Return the [x, y] coordinate for the center point of the cell that contains the specified text.  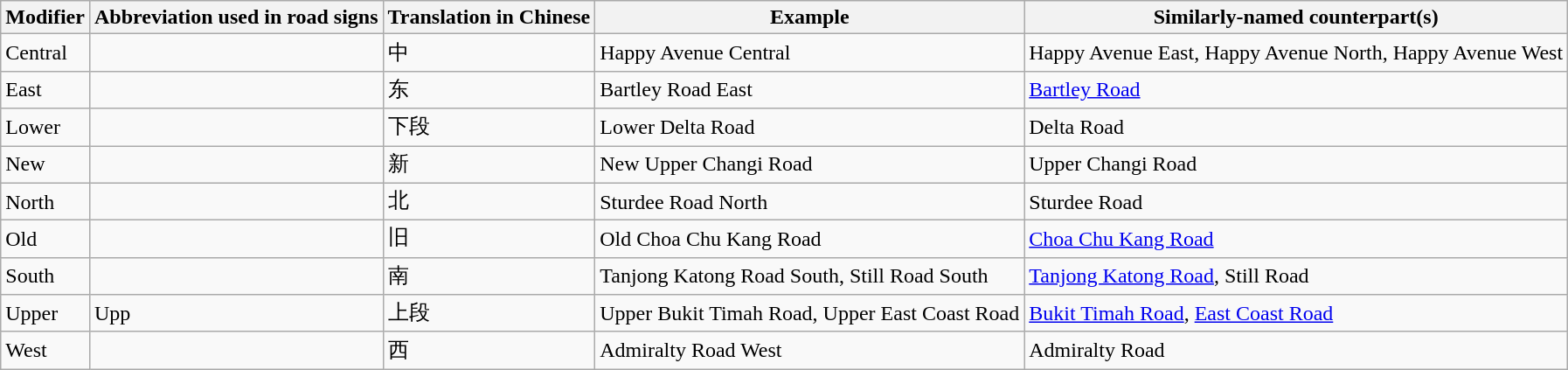
Delta Road [1296, 128]
West [45, 350]
Tanjong Katong Road, Still Road [1296, 276]
新 [489, 164]
北 [489, 201]
东 [489, 89]
Admiralty Road [1296, 350]
中 [489, 52]
Choa Chu Kang Road [1296, 240]
南 [489, 276]
Old Choa Chu Kang Road [809, 240]
Bukit Timah Road, East Coast Road [1296, 313]
Lower Delta Road [809, 128]
Happy Avenue Central [809, 52]
Upper Changi Road [1296, 164]
Happy Avenue East, Happy Avenue North, Happy Avenue West [1296, 52]
上段 [489, 313]
Modifier [45, 17]
Bartley Road [1296, 89]
Admiralty Road West [809, 350]
New [45, 164]
South [45, 276]
旧 [489, 240]
Sturdee Road [1296, 201]
Sturdee Road North [809, 201]
Similarly-named counterpart(s) [1296, 17]
North [45, 201]
Translation in Chinese [489, 17]
下段 [489, 128]
Lower [45, 128]
西 [489, 350]
Central [45, 52]
Abbreviation used in road signs [236, 17]
Old [45, 240]
Example [809, 17]
East [45, 89]
Tanjong Katong Road South, Still Road South [809, 276]
New Upper Changi Road [809, 164]
Upp [236, 313]
Bartley Road East [809, 89]
Upper Bukit Timah Road, Upper East Coast Road [809, 313]
Upper [45, 313]
